Provide the (X, Y) coordinate of the cell's center where the given text is located.  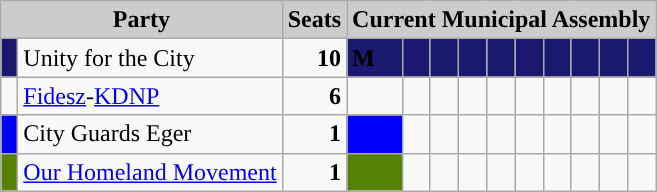
M (375, 58)
Party (142, 20)
Unity for the City (150, 58)
6 (314, 96)
Our Homeland Movement (150, 172)
Fidesz-KDNP (150, 96)
Current Municipal Assembly (502, 20)
City Guards Eger (150, 134)
Seats (314, 20)
10 (314, 58)
